Determine the (X, Y) coordinate at the center of the cell enclosing the given text.  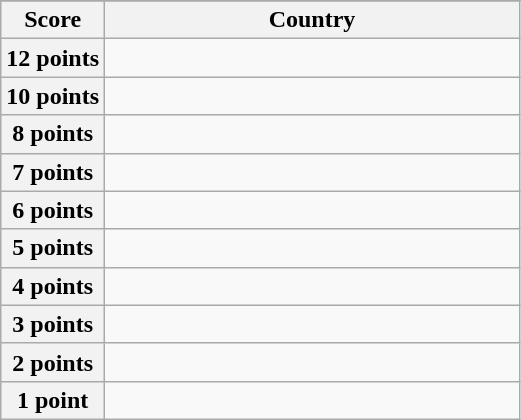
10 points (53, 96)
5 points (53, 248)
6 points (53, 210)
Country (312, 20)
7 points (53, 172)
Score (53, 20)
3 points (53, 324)
4 points (53, 286)
1 point (53, 400)
8 points (53, 134)
12 points (53, 58)
2 points (53, 362)
